Determine the [x, y] coordinate at the center of the cell enclosing the given text.  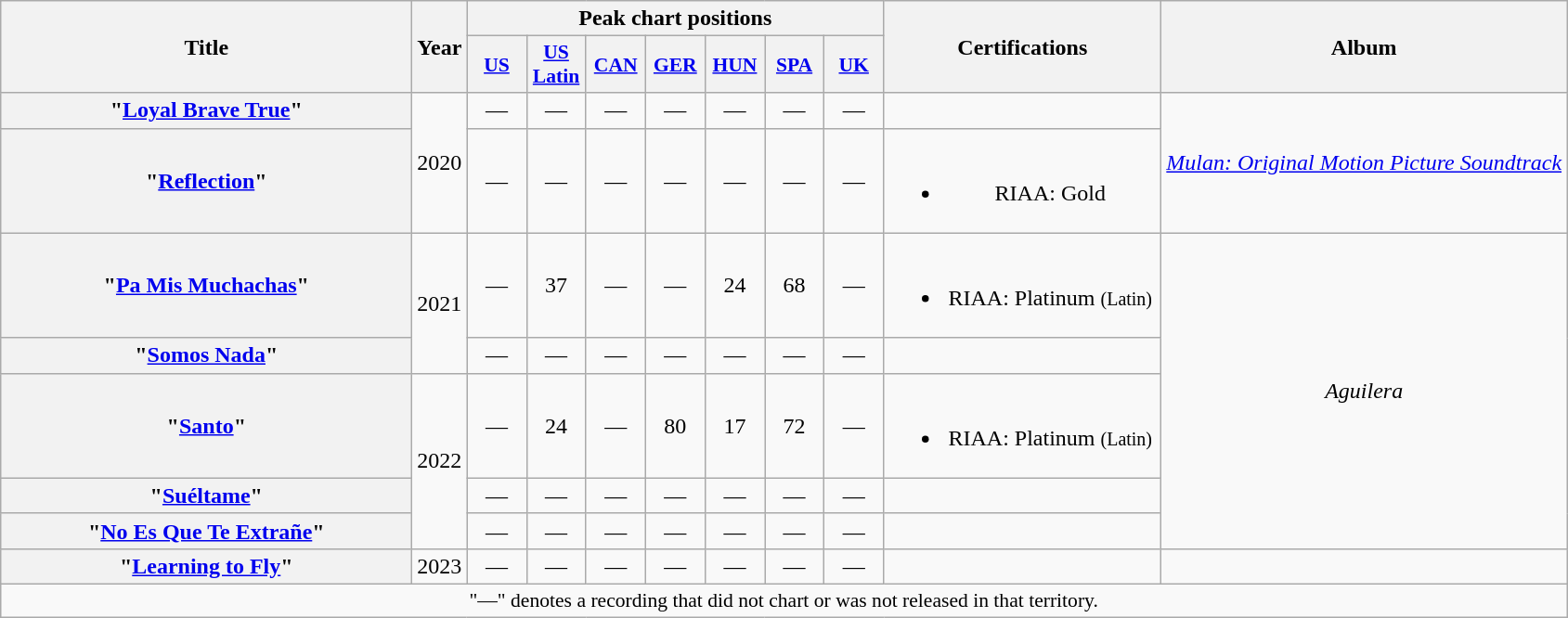
37 [556, 286]
2023 [440, 566]
Album [1365, 46]
"Reflection" [206, 180]
Year [440, 46]
17 [734, 425]
"Learning to Fly" [206, 566]
68 [795, 286]
2021 [440, 303]
"Loyal Brave True" [206, 110]
SPA [795, 65]
"Somos Nada" [206, 355]
Mulan: Original Motion Picture Soundtrack [1365, 163]
"Suéltame" [206, 496]
"No Es Que Te Extrañe" [206, 531]
Aguilera [1365, 391]
Peak chart positions [676, 19]
USLatin [556, 65]
2022 [440, 460]
HUN [734, 65]
"Santo" [206, 425]
GER [675, 65]
Certifications [1023, 46]
"Pa Mis Muchachas" [206, 286]
Title [206, 46]
2020 [440, 163]
"—" denotes a recording that did not chart or was not released in that territory. [784, 600]
80 [675, 425]
CAN [616, 65]
72 [795, 425]
UK [854, 65]
US [497, 65]
RIAA: Gold [1023, 180]
